From the cell containing the given text, extract its center point as [x, y] coordinate. 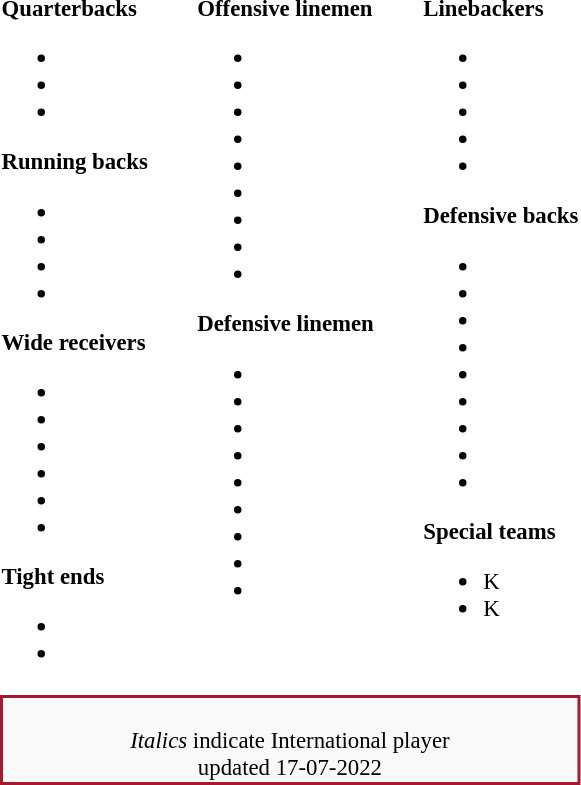
Italics indicate International player updated 17-07-2022 [290, 739]
